Find where the given text appears and provide that cell's center as [x, y] coordinate. 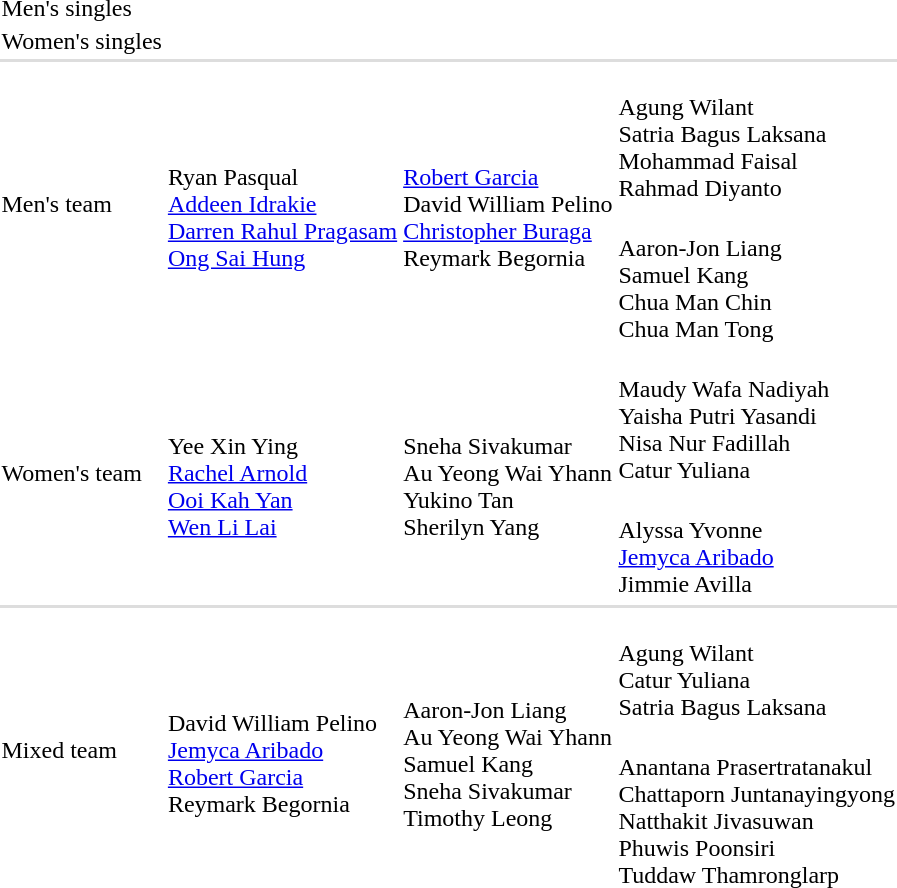
Agung WilantSatria Bagus LaksanaMohammad FaisalRahmad Diyanto [757, 134]
Sneha SivakumarAu Yeong Wai YhannYukino TanSherilyn Yang [508, 473]
Agung WilantCatur YulianaSatria Bagus Laksana [757, 666]
Maudy Wafa NadiyahYaisha Putri YasandiNisa Nur FadillahCatur Yuliana [757, 416]
Aaron-Jon LiangSamuel KangChua Man ChinChua Man Tong [757, 275]
Men's team [82, 204]
Ryan PasqualAddeen IdrakieDarren Rahul PragasamOng Sai Hung [282, 204]
Yee Xin YingRachel ArnoldOoi Kah YanWen Li Lai [282, 473]
Robert GarciaDavid William PelinoChristopher BuragaReymark Begornia [508, 204]
Women's singles [82, 41]
Alyssa YvonneJemyca AribadoJimmie Avilla [757, 544]
Women's team [82, 473]
